Identify which cell holds the provided text, then report its (x, y) central coordinate. 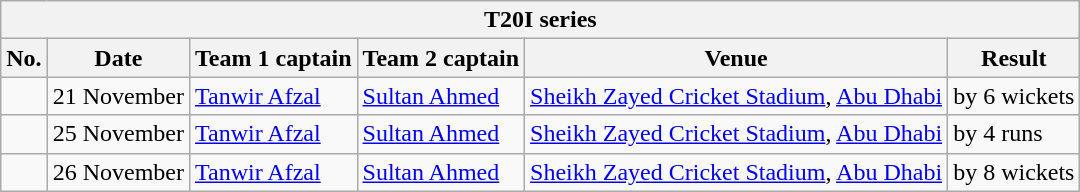
by 6 wickets (1014, 96)
Venue (736, 58)
21 November (118, 96)
T20I series (540, 20)
Team 2 captain (441, 58)
by 8 wickets (1014, 172)
Result (1014, 58)
Team 1 captain (274, 58)
Date (118, 58)
26 November (118, 172)
No. (24, 58)
25 November (118, 134)
by 4 runs (1014, 134)
